Return [x, y] of the center of cell containing provided text 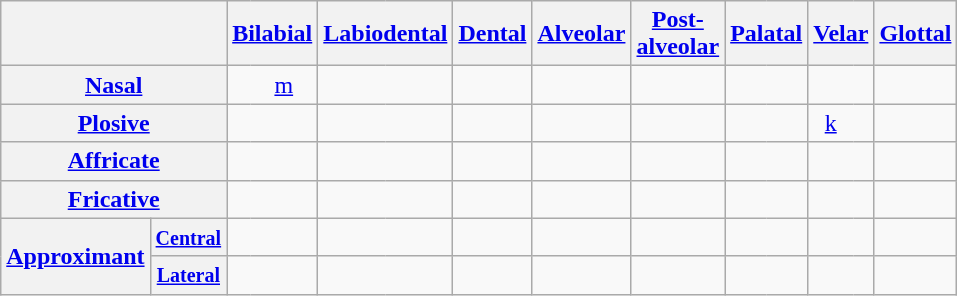
Palatal [766, 34]
Approximant [76, 256]
m [284, 85]
Velar [841, 34]
Alveolar [582, 34]
Affricate [114, 161]
Plosive [114, 123]
Central [188, 237]
k [830, 123]
Lateral [188, 275]
Fricative [114, 199]
Labiodental [386, 34]
Post-alveolar [678, 34]
Nasal [114, 85]
Glottal [916, 34]
Bilabial [272, 34]
Dental [492, 34]
